Detect which cell encompasses the target text, then output its (X, Y) center coordinate. 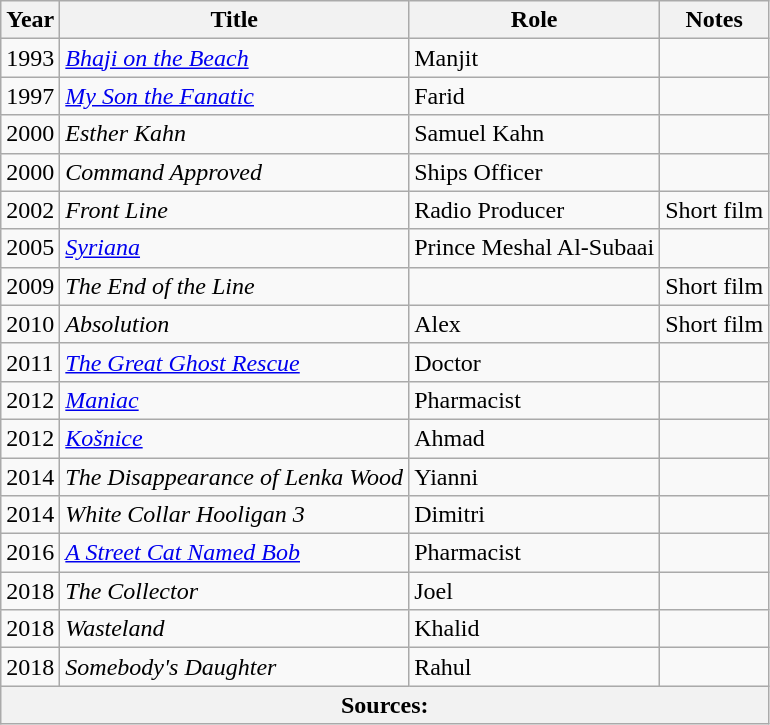
Role (534, 20)
Yianni (534, 477)
2009 (30, 286)
Joel (534, 591)
2010 (30, 324)
Farid (534, 96)
Title (234, 20)
Command Approved (234, 172)
1997 (30, 96)
White Collar Hooligan 3 (234, 515)
2002 (30, 210)
Bhaji on the Beach (234, 58)
Khalid (534, 629)
2005 (30, 248)
Syriana (234, 248)
Prince Meshal Al-Subaai (534, 248)
Esther Kahn (234, 134)
1993 (30, 58)
Wasteland (234, 629)
The Disappearance of Lenka Wood (234, 477)
Sources: (385, 705)
Year (30, 20)
Ahmad (534, 438)
The Collector (234, 591)
Alex (534, 324)
Manjit (534, 58)
Notes (714, 20)
Front Line (234, 210)
Rahul (534, 667)
A Street Cat Named Bob (234, 553)
Absolution (234, 324)
Samuel Kahn (534, 134)
Ships Officer (534, 172)
Košnice (234, 438)
2011 (30, 362)
Dimitri (534, 515)
Radio Producer (534, 210)
Somebody's Daughter (234, 667)
The End of the Line (234, 286)
2016 (30, 553)
The Great Ghost Rescue (234, 362)
Doctor (534, 362)
Maniac (234, 400)
My Son the Fanatic (234, 96)
